For the text-containing cell, return its midpoint in (X, Y) coordinate format. 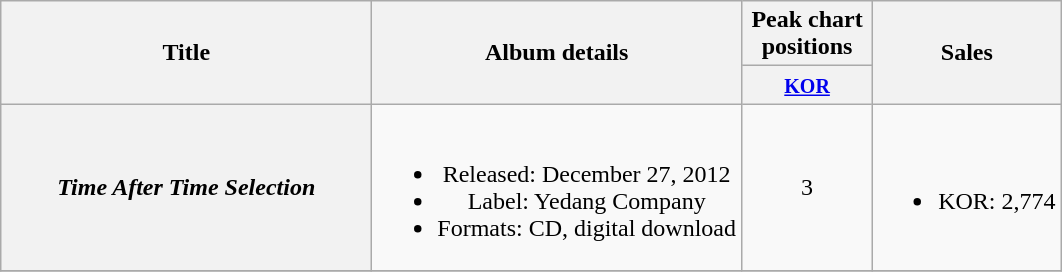
Time After Time Selection (186, 188)
KOR: 2,774 (967, 188)
KOR (808, 85)
Title (186, 52)
Peak chart positions (808, 34)
Sales (967, 52)
Album details (557, 52)
3 (808, 188)
Released: December 27, 2012Label: Yedang CompanyFormats: CD, digital download (557, 188)
